Pinpoint the cell where the given text exists, returning its (x, y) midpoint coordinate. 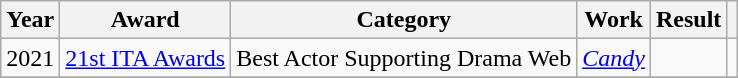
Category (404, 20)
Candy (614, 58)
Year (30, 20)
Work (614, 20)
Best Actor Supporting Drama Web (404, 58)
21st ITA Awards (146, 58)
2021 (30, 58)
Result (688, 20)
Award (146, 20)
